Scan for the cell matching the given text and deliver its (X, Y) coordinate at center. 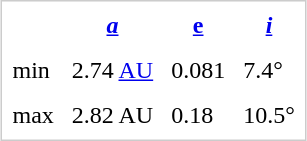
a (112, 25)
0.18 (198, 115)
e (198, 25)
i (270, 25)
2.82 AU (112, 115)
min (33, 71)
7.4° (270, 71)
max (33, 115)
10.5° (270, 115)
2.74 AU (112, 71)
0.081 (198, 71)
